Determine the [x, y] coordinate at the center of the cell enclosing the given text.  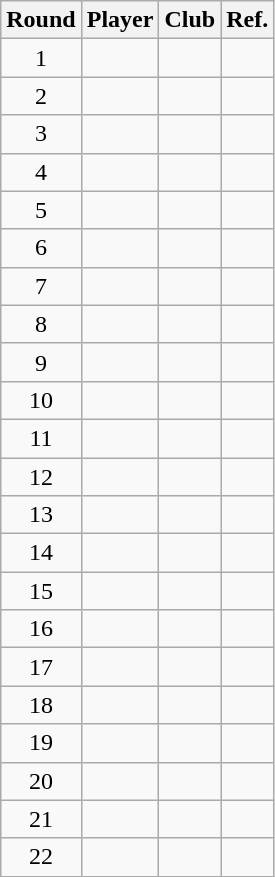
18 [41, 705]
6 [41, 248]
20 [41, 781]
7 [41, 286]
12 [41, 477]
11 [41, 438]
19 [41, 743]
16 [41, 629]
Ref. [248, 20]
3 [41, 134]
21 [41, 819]
15 [41, 591]
8 [41, 324]
Player [120, 20]
17 [41, 667]
1 [41, 58]
10 [41, 400]
Round [41, 20]
9 [41, 362]
22 [41, 857]
2 [41, 96]
4 [41, 172]
14 [41, 553]
13 [41, 515]
5 [41, 210]
Club [190, 20]
